Return (X, Y) of the center of cell containing provided text 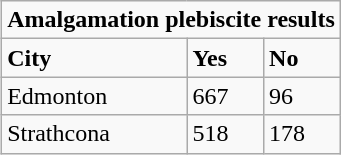
518 (226, 134)
City (94, 58)
96 (302, 96)
178 (302, 134)
Edmonton (94, 96)
Yes (226, 58)
Amalgamation plebiscite results (172, 20)
Strathcona (94, 134)
667 (226, 96)
No (302, 58)
